For the text-containing cell, return its midpoint in (x, y) coordinate format. 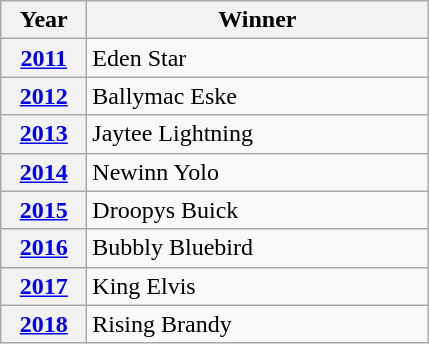
Year (44, 20)
Droopys Buick (258, 210)
2017 (44, 286)
Ballymac Eske (258, 96)
Rising Brandy (258, 324)
Winner (258, 20)
2011 (44, 58)
2012 (44, 96)
2014 (44, 172)
Bubbly Bluebird (258, 248)
2018 (44, 324)
2013 (44, 134)
2016 (44, 248)
2015 (44, 210)
King Elvis (258, 286)
Newinn Yolo (258, 172)
Eden Star (258, 58)
Jaytee Lightning (258, 134)
